Identify which cell holds the provided text, then report its [X, Y] central coordinate. 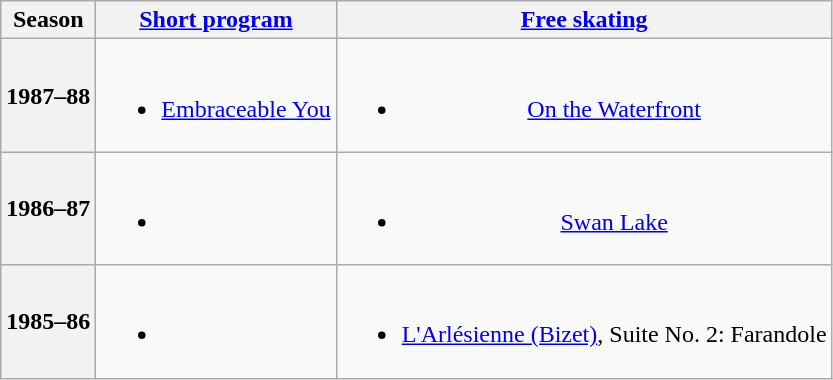
1987–88 [48, 96]
L'Arlésienne (Bizet), Suite No. 2: Farandole [584, 322]
1986–87 [48, 208]
Swan Lake [584, 208]
Embraceable You [216, 96]
Free skating [584, 20]
Season [48, 20]
Short program [216, 20]
On the Waterfront [584, 96]
1985–86 [48, 322]
